From the cell containing the given text, extract its center point as (x, y) coordinate. 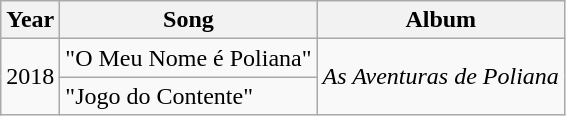
Song (188, 20)
"O Meu Nome é Poliana" (188, 58)
2018 (30, 77)
Year (30, 20)
As Aventuras de Poliana (440, 77)
Album (440, 20)
"Jogo do Contente" (188, 96)
